Return [X, Y] of the center of cell containing provided text 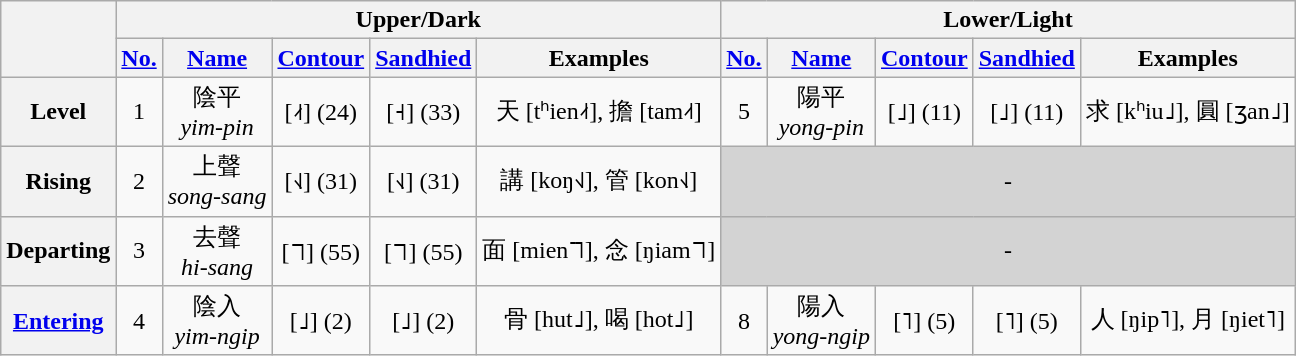
天 [tʰien˨˦], 擔 [tam˨˦] [599, 112]
[˨˦] (24) [321, 112]
4 [139, 321]
陰平yim-pin [217, 112]
Entering [58, 321]
上聲song-sang [217, 181]
求 [kʰiu˩], 圓 [ʒan˩] [1188, 112]
Departing [58, 251]
[˧] (33) [424, 112]
陽平yong-pin [821, 112]
Lower/Light [1008, 20]
Rising [58, 181]
陽入yong-ngip [821, 321]
Level [58, 112]
5 [744, 112]
1 [139, 112]
8 [744, 321]
2 [139, 181]
去聲hi-sang [217, 251]
面 [mien˥˥], 念 [ŋiam˥˥] [599, 251]
3 [139, 251]
人 [ŋip˥], 月 [ŋiet˥] [1188, 321]
講 [koŋ˧˩], 管 [kon˧˩] [599, 181]
Upper/Dark [418, 20]
陰入yim-ngip [217, 321]
骨 [hut˩], 喝 [hot˩] [599, 321]
